Return the [X, Y] coordinate for the center point of the cell that contains the specified text.  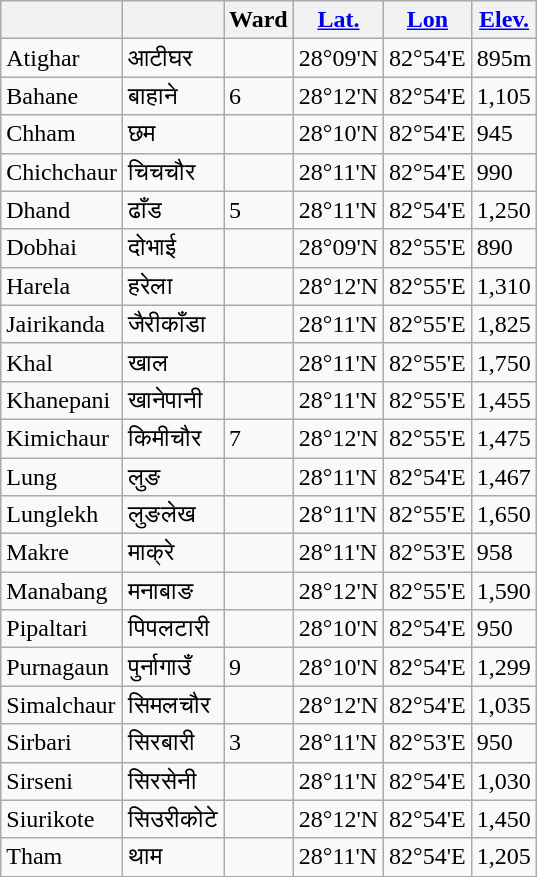
895m [504, 58]
पुर्नागाउँ [172, 667]
6 [259, 96]
Jairikanda [62, 324]
1,030 [504, 781]
Khal [62, 362]
खाल [172, 362]
990 [504, 172]
1,825 [504, 324]
बाहाने [172, 96]
आटीघर [172, 58]
लुङ [172, 477]
7 [259, 438]
Simalchaur [62, 705]
1,650 [504, 515]
Dhand [62, 210]
Sirbari [62, 743]
Chichchaur [62, 172]
जैरीकाँडा [172, 324]
5 [259, 210]
1,455 [504, 400]
Lunglekh [62, 515]
माक्रे [172, 553]
1,467 [504, 477]
Makre [62, 553]
1,310 [504, 286]
Lung [62, 477]
958 [504, 553]
1,105 [504, 96]
Bahane [62, 96]
Atighar [62, 58]
890 [504, 248]
9 [259, 667]
पिपलटारी [172, 629]
ढाँड [172, 210]
छम [172, 134]
Sirseni [62, 781]
Tham [62, 857]
1,035 [504, 705]
Pipaltari [62, 629]
1,450 [504, 819]
Ward [259, 20]
3 [259, 743]
खानेपानी [172, 400]
Elev. [504, 20]
हरेला [172, 286]
Chham [62, 134]
दोभाई [172, 248]
945 [504, 134]
Purnagaun [62, 667]
Lat. [338, 20]
थाम [172, 857]
मनाबाङ [172, 591]
सिरसेनी [172, 781]
Siurikote [62, 819]
Dobhai [62, 248]
किमीचौर [172, 438]
1,205 [504, 857]
Kimichaur [62, 438]
Harela [62, 286]
1,475 [504, 438]
1,590 [504, 591]
चिचचौर [172, 172]
सिरबारी [172, 743]
1,750 [504, 362]
Manabang [62, 591]
1,299 [504, 667]
सिमलचौर [172, 705]
Khanepani [62, 400]
1,250 [504, 210]
लुङलेख [172, 515]
सिउरीकोटे [172, 819]
Lon [428, 20]
